Scan for the cell matching the given text and deliver its (X, Y) coordinate at center. 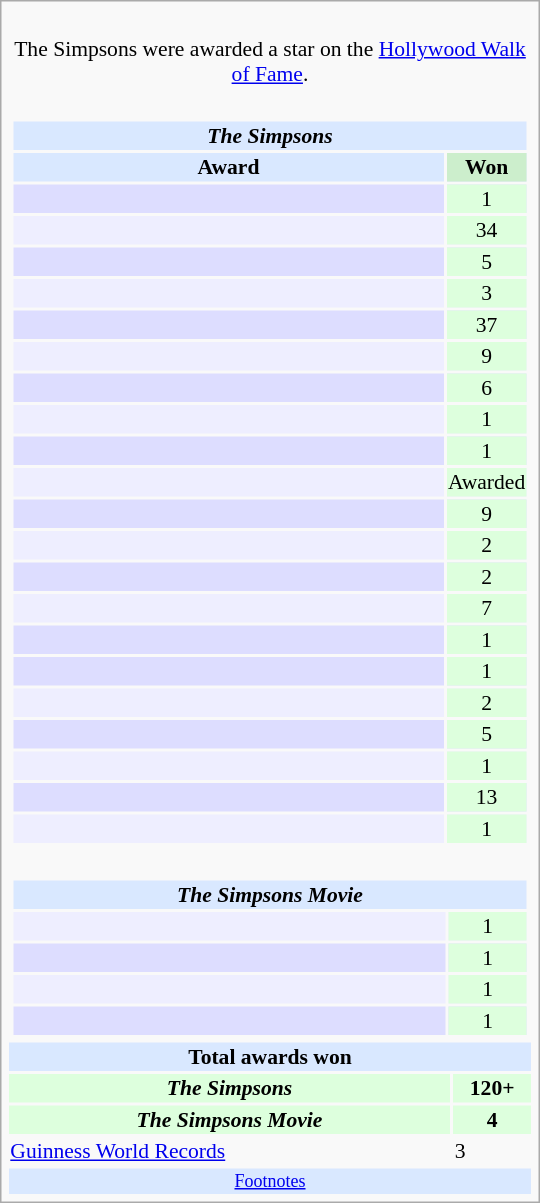
Footnotes (270, 1181)
Guinness World Records (230, 1151)
The Simpsons were awarded a star on the Hollywood Walk of Fame. (270, 49)
Total awards won (270, 1056)
Award (228, 167)
37 (487, 324)
7 (487, 608)
34 (487, 230)
13 (487, 797)
120+ (492, 1088)
Won (487, 167)
4 (492, 1119)
Awarded (487, 482)
The Simpsons Award Won 1 34 5 3 37 9 6 1 1 Awarded 9 2 2 7 1 1 2 5 1 13 1 (270, 469)
6 (487, 387)
The Simpsons Movie 1 1 1 1 (270, 944)
